Capture the cell that displays the provided text and extract its [x, y] central coordinate. 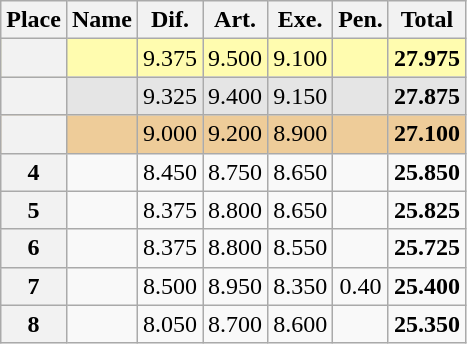
7 [34, 286]
6 [34, 248]
27.975 [426, 58]
9.400 [236, 96]
8.550 [300, 248]
8.600 [300, 324]
9.375 [170, 58]
27.875 [426, 96]
8 [34, 324]
8.500 [170, 286]
5 [34, 210]
Dif. [170, 20]
8.900 [300, 134]
8.050 [170, 324]
4 [34, 172]
9.200 [236, 134]
Total [426, 20]
8.750 [236, 172]
8.350 [300, 286]
9.500 [236, 58]
25.725 [426, 248]
9.150 [300, 96]
9.000 [170, 134]
9.100 [300, 58]
25.350 [426, 324]
8.700 [236, 324]
25.825 [426, 210]
Place [34, 20]
Exe. [300, 20]
27.100 [426, 134]
25.400 [426, 286]
Name [102, 20]
8.950 [236, 286]
25.850 [426, 172]
Pen. [361, 20]
8.450 [170, 172]
9.325 [170, 96]
0.40 [361, 286]
Art. [236, 20]
